Identify which cell holds the provided text, then report its (X, Y) central coordinate. 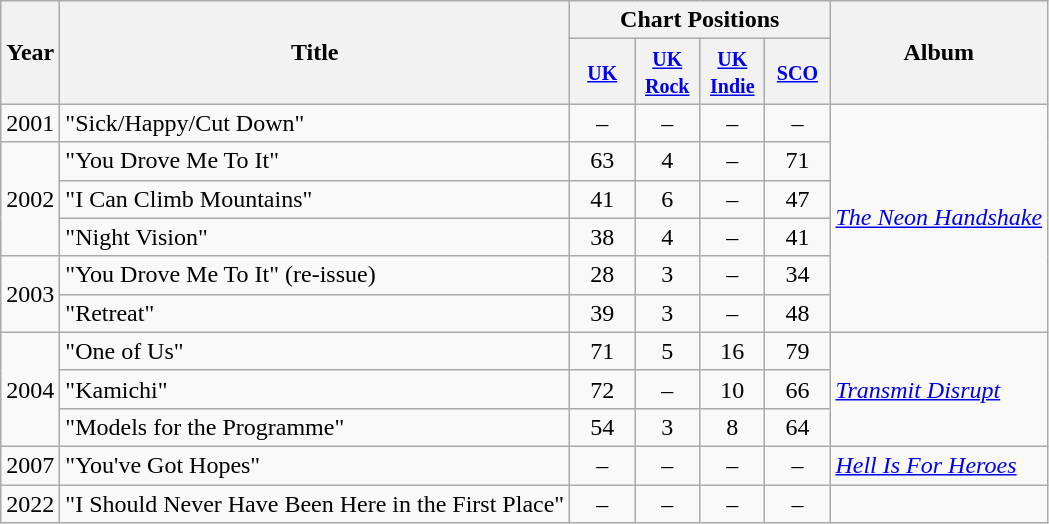
"I Can Climb Mountains" (315, 199)
"Kamichi" (315, 389)
6 (668, 199)
Transmit Disrupt (939, 389)
The Neon Handshake (939, 218)
"Night Vision" (315, 237)
2002 (30, 199)
UKRock (668, 72)
Hell Is For Heroes (939, 465)
79 (798, 351)
UK (602, 72)
Album (939, 52)
"You've Got Hopes" (315, 465)
39 (602, 313)
48 (798, 313)
SCO (798, 72)
47 (798, 199)
2003 (30, 294)
2022 (30, 503)
63 (602, 161)
Chart Positions (700, 20)
"One of Us" (315, 351)
"Models for the Programme" (315, 427)
UKIndie (732, 72)
Title (315, 52)
Year (30, 52)
34 (798, 275)
5 (668, 351)
66 (798, 389)
8 (732, 427)
72 (602, 389)
54 (602, 427)
10 (732, 389)
64 (798, 427)
2001 (30, 123)
"Retreat" (315, 313)
38 (602, 237)
28 (602, 275)
"I Should Never Have Been Here in the First Place" (315, 503)
"You Drove Me To It" (re-issue) (315, 275)
16 (732, 351)
2004 (30, 389)
"Sick/Happy/Cut Down" (315, 123)
2007 (30, 465)
"You Drove Me To It" (315, 161)
